For the text-containing cell, return its midpoint in (x, y) coordinate format. 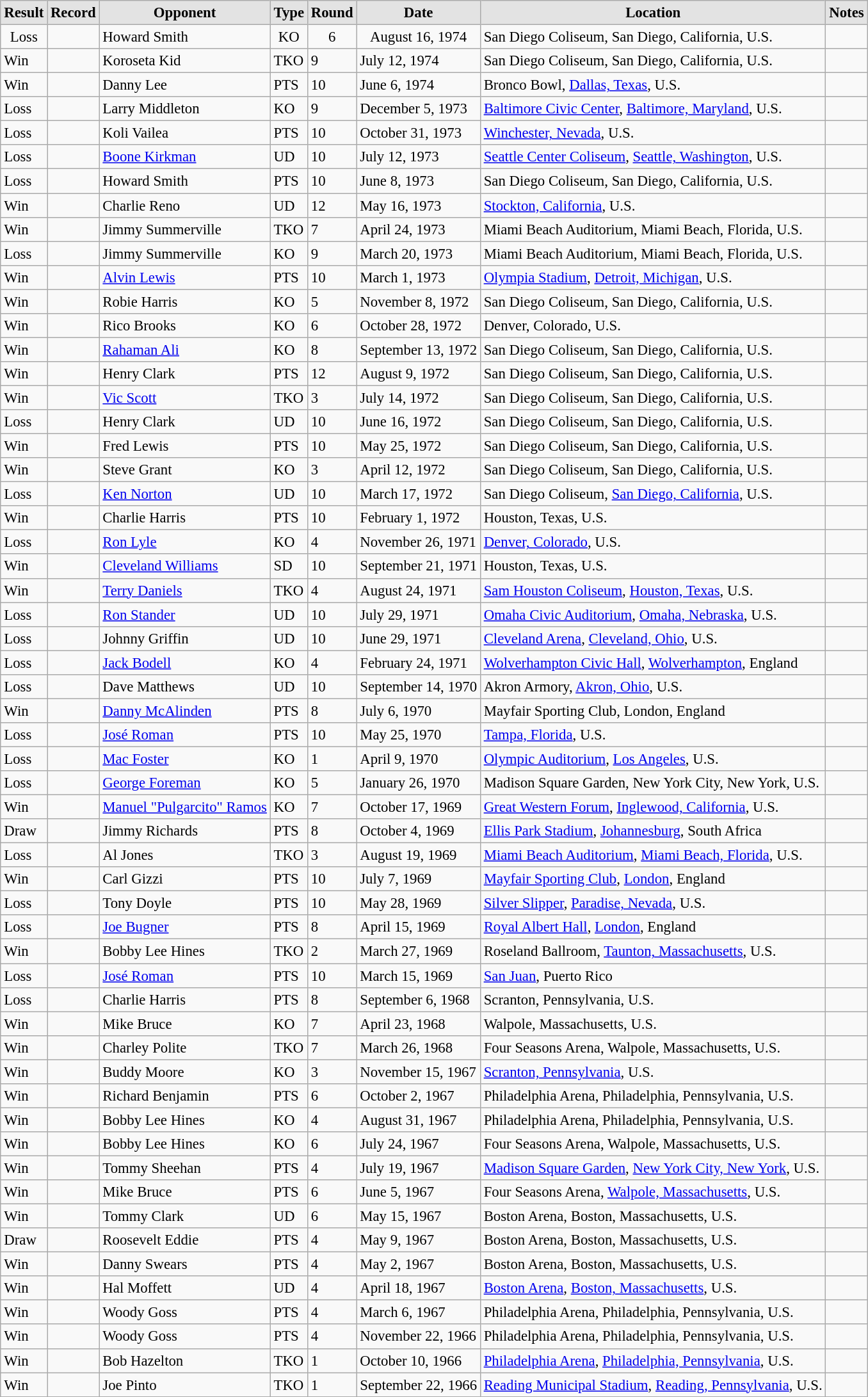
Fred Lewis (184, 446)
January 26, 1970 (419, 783)
Opponent (184, 13)
August 19, 1969 (419, 855)
Steve Grant (184, 470)
October 2, 1967 (419, 1095)
April 24, 1973 (419, 229)
Danny Lee (184, 85)
Boone Kirkman (184, 157)
March 20, 1973 (419, 254)
Date (419, 13)
Reading Municipal Stadium, Reading, Pennsylvania, U.S. (653, 1385)
November 22, 1966 (419, 1336)
Winchester, Nevada, U.S. (653, 133)
Silver Slipper, Paradise, Nevada, U.S. (653, 903)
Result (24, 13)
April 23, 1968 (419, 1024)
Roseland Ballroom, Taunton, Massachusetts, U.S. (653, 951)
Sam Houston Coliseum, Houston, Texas, U.S. (653, 590)
Joe Bugner (184, 927)
Ron Lyle (184, 542)
May 9, 1967 (419, 1240)
September 13, 1972 (419, 350)
Buddy Moore (184, 1072)
Rahaman Ali (184, 350)
Akron Armory, Akron, Ohio, U.S. (653, 686)
June 8, 1973 (419, 181)
Johnny Griffin (184, 638)
August 16, 1974 (419, 36)
March 15, 1969 (419, 975)
Robie Harris (184, 302)
December 5, 1973 (419, 109)
May 16, 1973 (419, 206)
October 17, 1969 (419, 807)
Bob Hazelton (184, 1361)
Omaha Civic Auditorium, Omaha, Nebraska, U.S. (653, 615)
Carl Gizzi (184, 879)
May 15, 1967 (419, 1216)
April 18, 1967 (419, 1288)
October 28, 1972 (419, 325)
Dave Matthews (184, 686)
July 12, 1974 (419, 61)
Tampa, Florida, U.S. (653, 735)
Manuel "Pulgarcito" Ramos (184, 807)
2 (332, 951)
May 28, 1969 (419, 903)
November 8, 1972 (419, 302)
Richard Benjamin (184, 1095)
Charley Polite (184, 1047)
October 31, 1973 (419, 133)
Olympia Stadium, Detroit, Michigan, U.S. (653, 277)
Roosevelt Eddie (184, 1240)
August 24, 1971 (419, 590)
April 12, 1972 (419, 470)
Joe Pinto (184, 1385)
Hal Moffett (184, 1288)
Al Jones (184, 855)
Great Western Forum, Inglewood, California, U.S. (653, 807)
Vic Scott (184, 398)
May 25, 1970 (419, 735)
July 29, 1971 (419, 615)
San Juan, Puerto Rico (653, 975)
June 6, 1974 (419, 85)
July 7, 1969 (419, 879)
July 19, 1967 (419, 1168)
September 6, 1968 (419, 999)
July 24, 1967 (419, 1144)
March 27, 1969 (419, 951)
March 6, 1967 (419, 1312)
Bronco Bowl, Dallas, Texas, U.S. (653, 85)
July 6, 1970 (419, 711)
September 22, 1966 (419, 1385)
September 14, 1970 (419, 686)
March 1, 1973 (419, 277)
August 9, 1972 (419, 374)
Round (332, 13)
Danny Swears (184, 1264)
July 12, 1973 (419, 157)
May 2, 1967 (419, 1264)
March 26, 1968 (419, 1047)
Wolverhampton Civic Hall, Wolverhampton, England (653, 663)
Record (73, 13)
Jack Bodell (184, 663)
Terry Daniels (184, 590)
August 31, 1967 (419, 1120)
Rico Brooks (184, 325)
October 10, 1966 (419, 1361)
Tommy Sheehan (184, 1168)
Ron Stander (184, 615)
September 21, 1971 (419, 566)
Danny McAlinden (184, 711)
Stockton, California, U.S. (653, 206)
April 15, 1969 (419, 927)
July 14, 1972 (419, 398)
February 24, 1971 (419, 663)
Jimmy Richards (184, 831)
February 1, 1972 (419, 518)
Olympic Auditorium, Los Angeles, U.S. (653, 759)
Tommy Clark (184, 1216)
Baltimore Civic Center, Baltimore, Maryland, U.S. (653, 109)
June 29, 1971 (419, 638)
Ellis Park Stadium, Johannesburg, South Africa (653, 831)
March 17, 1972 (419, 494)
Ken Norton (184, 494)
November 26, 1971 (419, 542)
Cleveland Williams (184, 566)
Alvin Lewis (184, 277)
October 4, 1969 (419, 831)
Charlie Reno (184, 206)
Cleveland Arena, Cleveland, Ohio, U.S. (653, 638)
Larry Middleton (184, 109)
November 15, 1967 (419, 1072)
SD (289, 566)
Koroseta Kid (184, 61)
Location (653, 13)
Royal Albert Hall, London, England (653, 927)
June 16, 1972 (419, 422)
Type (289, 13)
Notes (846, 13)
June 5, 1967 (419, 1192)
Seattle Center Coliseum, Seattle, Washington, U.S. (653, 157)
Mac Foster (184, 759)
May 25, 1972 (419, 446)
Walpole, Massachusetts, U.S. (653, 1024)
Tony Doyle (184, 903)
April 9, 1970 (419, 759)
Koli Vailea (184, 133)
George Foreman (184, 783)
